Output the [X, Y] coordinate of the center of the cell containing the given text.  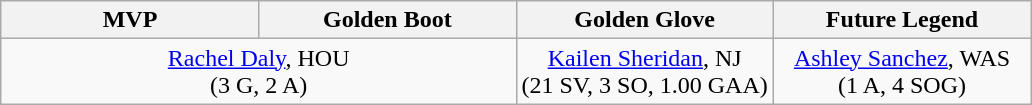
Kailen Sheridan, NJ(21 SV, 3 SO, 1.00 GAA) [644, 72]
Golden Boot [388, 20]
Golden Glove [644, 20]
Future Legend [902, 20]
MVP [130, 20]
Rachel Daly, HOU(3 G, 2 A) [258, 72]
Ashley Sanchez, WAS(1 A, 4 SOG) [902, 72]
